Scan for the cell matching the given text and deliver its [x, y] coordinate at center. 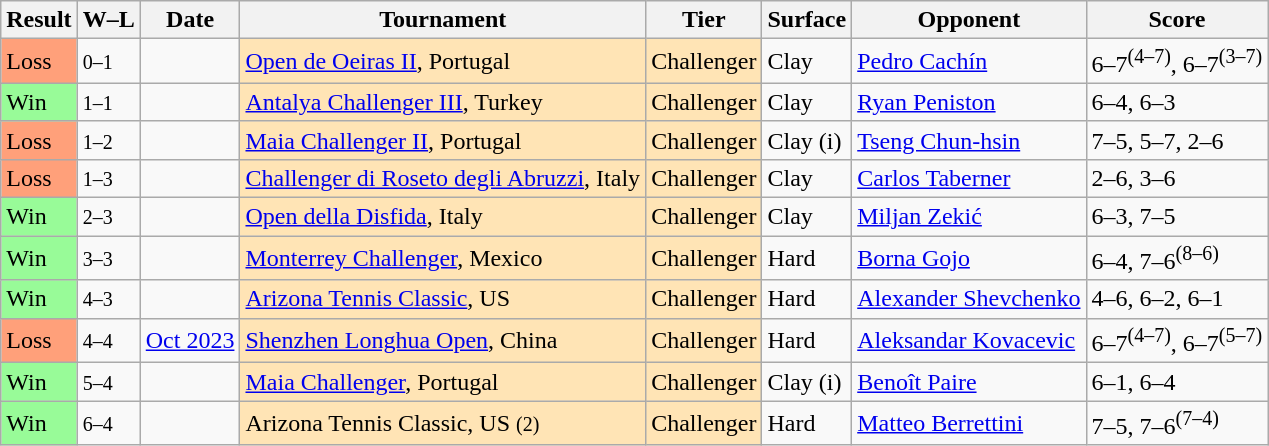
Ryan Peniston [969, 102]
2–6, 3–6 [1177, 178]
5–4 [108, 382]
Arizona Tennis Classic, US (2) [443, 424]
Arizona Tennis Classic, US [443, 299]
2–3 [108, 217]
1–1 [108, 102]
Matteo Berrettini [969, 424]
7–5, 7–6(7–4) [1177, 424]
Antalya Challenger III, Turkey [443, 102]
Maia Challenger II, Portugal [443, 140]
6–7(4–7), 6–7(5–7) [1177, 340]
1–2 [108, 140]
Benoît Paire [969, 382]
Shenzhen Longhua Open, China [443, 340]
Carlos Taberner [969, 178]
1–3 [108, 178]
Oct 2023 [190, 340]
Open de Oeiras II, Portugal [443, 62]
Open della Disfida, Italy [443, 217]
W–L [108, 20]
6–4 [108, 424]
4–3 [108, 299]
6–7(4–7), 6–7(3–7) [1177, 62]
Date [190, 20]
Monterrey Challenger, Mexico [443, 258]
4–4 [108, 340]
4–6, 6–2, 6–1 [1177, 299]
6–4, 6–3 [1177, 102]
Surface [807, 20]
Tseng Chun-hsin [969, 140]
Borna Gojo [969, 258]
Tournament [443, 20]
Challenger di Roseto degli Abruzzi, Italy [443, 178]
7–5, 5–7, 2–6 [1177, 140]
3–3 [108, 258]
Result [39, 20]
Maia Challenger, Portugal [443, 382]
Opponent [969, 20]
Pedro Cachín [969, 62]
Tier [704, 20]
0–1 [108, 62]
Alexander Shevchenko [969, 299]
Score [1177, 20]
6–3, 7–5 [1177, 217]
Aleksandar Kovacevic [969, 340]
6–4, 7–6(8–6) [1177, 258]
Miljan Zekić [969, 217]
6–1, 6–4 [1177, 382]
